Pinpoint the cell where the given text exists, returning its [X, Y] midpoint coordinate. 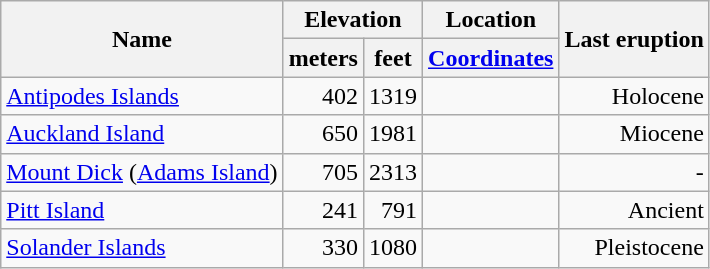
705 [323, 172]
meters [323, 58]
330 [323, 248]
241 [323, 210]
Coordinates [491, 58]
Pitt Island [142, 210]
Ancient [634, 210]
Name [142, 39]
Auckland Island [142, 134]
- [634, 172]
402 [323, 96]
650 [323, 134]
1319 [392, 96]
1080 [392, 248]
1981 [392, 134]
Antipodes Islands [142, 96]
Location [491, 20]
Holocene [634, 96]
2313 [392, 172]
Pleistocene [634, 248]
feet [392, 58]
Mount Dick (Adams Island) [142, 172]
791 [392, 210]
Last eruption [634, 39]
Solander Islands [142, 248]
Miocene [634, 134]
Elevation [352, 20]
